Detect which cell encompasses the target text, then output its [X, Y] center coordinate. 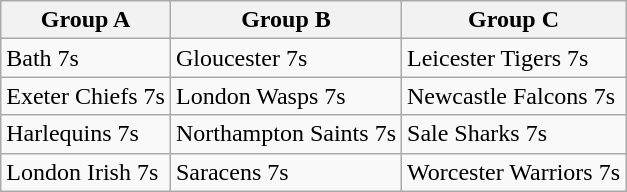
Saracens 7s [286, 172]
Harlequins 7s [86, 134]
Gloucester 7s [286, 58]
Exeter Chiefs 7s [86, 96]
Worcester Warriors 7s [514, 172]
Sale Sharks 7s [514, 134]
Northampton Saints 7s [286, 134]
Group B [286, 20]
Newcastle Falcons 7s [514, 96]
Leicester Tigers 7s [514, 58]
London Wasps 7s [286, 96]
London Irish 7s [86, 172]
Group C [514, 20]
Group A [86, 20]
Bath 7s [86, 58]
